Find where the given text appears and provide that cell's center as (x, y) coordinate. 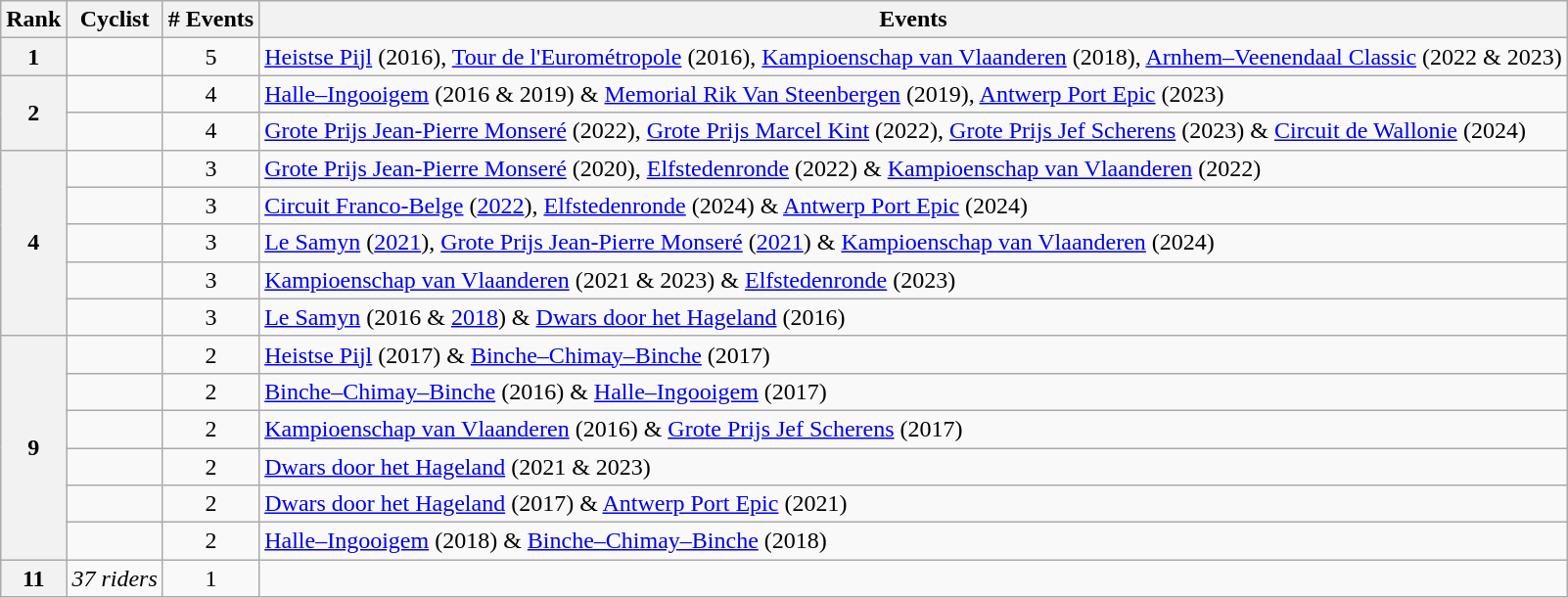
Grote Prijs Jean-Pierre Monseré (2020), Elfstedenronde (2022) & Kampioenschap van Vlaanderen (2022) (914, 168)
Le Samyn (2021), Grote Prijs Jean-Pierre Monseré (2021) & Kampioenschap van Vlaanderen (2024) (914, 243)
Binche–Chimay–Binche (2016) & Halle–Ingooigem (2017) (914, 391)
Heistse Pijl (2017) & Binche–Chimay–Binche (2017) (914, 354)
9 (33, 447)
Heistse Pijl (2016), Tour de l'Eurométropole (2016), Kampioenschap van Vlaanderen (2018), Arnhem–Veenendaal Classic (2022 & 2023) (914, 57)
Kampioenschap van Vlaanderen (2021 & 2023) & Elfstedenronde (2023) (914, 280)
5 (210, 57)
Rank (33, 20)
Halle–Ingooigem (2016 & 2019) & Memorial Rik Van Steenbergen (2019), Antwerp Port Epic (2023) (914, 94)
Le Samyn (2016 & 2018) & Dwars door het Hageland (2016) (914, 317)
Halle–Ingooigem (2018) & Binche–Chimay–Binche (2018) (914, 541)
Dwars door het Hageland (2017) & Antwerp Port Epic (2021) (914, 504)
Dwars door het Hageland (2021 & 2023) (914, 467)
# Events (210, 20)
11 (33, 578)
Kampioenschap van Vlaanderen (2016) & Grote Prijs Jef Scherens (2017) (914, 429)
Circuit Franco-Belge (2022), Elfstedenronde (2024) & Antwerp Port Epic (2024) (914, 206)
Cyclist (115, 20)
Events (914, 20)
Grote Prijs Jean-Pierre Monseré (2022), Grote Prijs Marcel Kint (2022), Grote Prijs Jef Scherens (2023) & Circuit de Wallonie (2024) (914, 131)
37 riders (115, 578)
